Scan for the cell matching the given text and deliver its (x, y) coordinate at center. 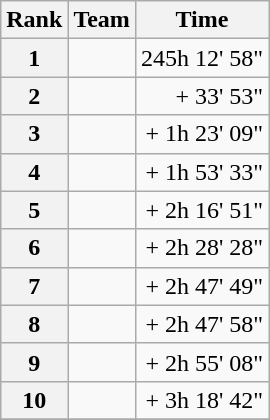
+ 2h 28' 28" (202, 248)
5 (34, 210)
8 (34, 324)
4 (34, 172)
3 (34, 134)
+ 2h 55' 08" (202, 362)
+ 1h 53' 33" (202, 172)
9 (34, 362)
7 (34, 286)
+ 1h 23' 09" (202, 134)
+ 2h 47' 49" (202, 286)
Rank (34, 20)
6 (34, 248)
1 (34, 58)
Team (102, 20)
10 (34, 400)
+ 33' 53" (202, 96)
Time (202, 20)
+ 2h 47' 58" (202, 324)
+ 2h 16' 51" (202, 210)
245h 12' 58" (202, 58)
2 (34, 96)
+ 3h 18' 42" (202, 400)
